Capture the cell that displays the provided text and extract its [x, y] central coordinate. 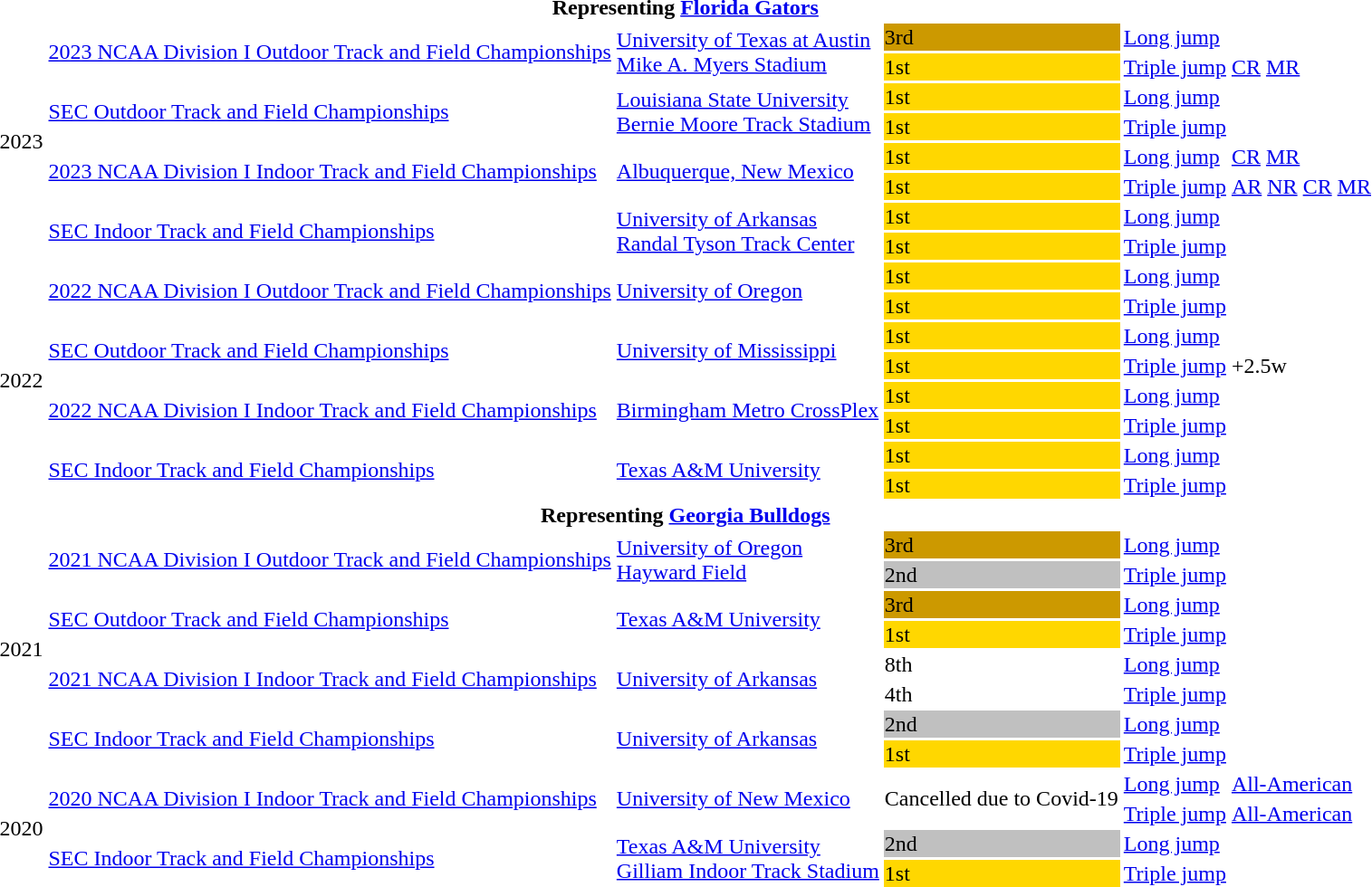
4th [1002, 694]
Cancelled due to Covid-19 [1002, 798]
Louisiana State UniversityBernie Moore Track Stadium [748, 112]
Birmingham Metro CrossPlex [748, 411]
University of OregonHayward Field [748, 559]
AR NR CR MR [1300, 186]
8th [1002, 664]
2023 NCAA Division I Outdoor Track and Field Championships [330, 52]
2022 NCAA Division I Indoor Track and Field Championships [330, 411]
University of Texas at AustinMike A. Myers Stadium [748, 52]
University of New Mexico [748, 798]
University of Oregon [748, 291]
2021 NCAA Division I Indoor Track and Field Championships [330, 679]
2021 NCAA Division I Outdoor Track and Field Championships [330, 559]
+2.5w [1300, 366]
2020 NCAA Division I Indoor Track and Field Championships [330, 798]
Texas A&M UniversityGilliam Indoor Track Stadium [748, 858]
Albuquerque, New Mexico [748, 172]
University of Mississippi [748, 351]
2023 NCAA Division I Indoor Track and Field Championships [330, 172]
2022 NCAA Division I Outdoor Track and Field Championships [330, 291]
University of ArkansasRandal Tyson Track Center [748, 232]
